From the cell containing the given text, extract its center point as (x, y) coordinate. 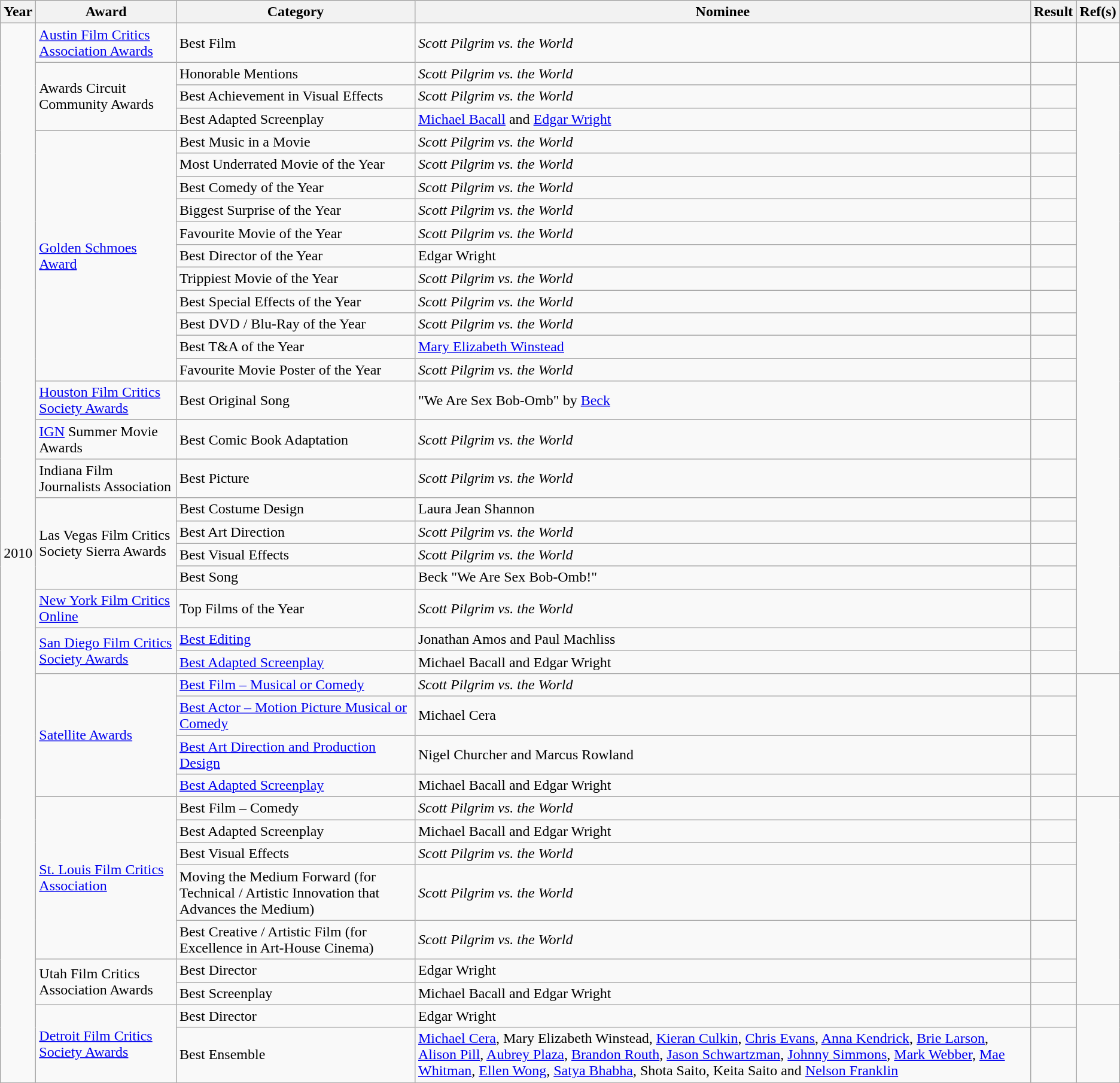
Ref(s) (1098, 12)
Best Ensemble (296, 1055)
Category (296, 12)
Favourite Movie of the Year (296, 233)
Top Films of the Year (296, 608)
Best Screenplay (296, 993)
IGN Summer Movie Awards (106, 439)
Best Costume Design (296, 509)
Nigel Churcher and Marcus Rowland (723, 754)
Best Film – Comedy (296, 808)
Detroit Film Critics Society Awards (106, 1044)
Austin Film Critics Association Awards (106, 43)
Las Vegas Film Critics Society Sierra Awards (106, 543)
Award (106, 12)
Year (18, 12)
Best Art Direction (296, 532)
Best Comedy of the Year (296, 187)
Satellite Awards (106, 735)
San Diego Film Critics Society Awards (106, 650)
St. Louis Film Critics Association (106, 878)
Michael Cera (723, 716)
Best Creative / Artistic Film (for Excellence in Art-House Cinema) (296, 939)
Laura Jean Shannon (723, 509)
Best Director of the Year (296, 255)
Best Music in a Movie (296, 142)
Mary Elizabeth Winstead (723, 347)
Best DVD / Blu-Ray of the Year (296, 324)
Best Comic Book Adaptation (296, 439)
Jonathan Amos and Paul Machliss (723, 639)
Best Film – Musical or Comedy (296, 685)
Golden Schmoes Award (106, 256)
New York Film Critics Online (106, 608)
Best Art Direction and Production Design (296, 754)
Utah Film Critics Association Awards (106, 982)
Best T&A of the Year (296, 347)
Beck "We Are Sex Bob-Omb!" (723, 577)
Nominee (723, 12)
Honorable Mentions (296, 74)
Best Special Effects of the Year (296, 301)
"We Are Sex Bob-Omb" by Beck (723, 401)
Moving the Medium Forward (for Technical / Artistic Innovation that Advances the Medium) (296, 893)
Awards Circuit Community Awards (106, 96)
Best Song (296, 577)
Best Film (296, 43)
Most Underrated Movie of the Year (296, 165)
Best Picture (296, 479)
2010 (18, 553)
Trippiest Movie of the Year (296, 278)
Result (1053, 12)
Biggest Surprise of the Year (296, 210)
Best Actor – Motion Picture Musical or Comedy (296, 716)
Houston Film Critics Society Awards (106, 401)
Favourite Movie Poster of the Year (296, 370)
Indiana Film Journalists Association (106, 479)
Best Original Song (296, 401)
Best Achievement in Visual Effects (296, 96)
Best Editing (296, 639)
